Capture the cell that displays the provided text and extract its (x, y) central coordinate. 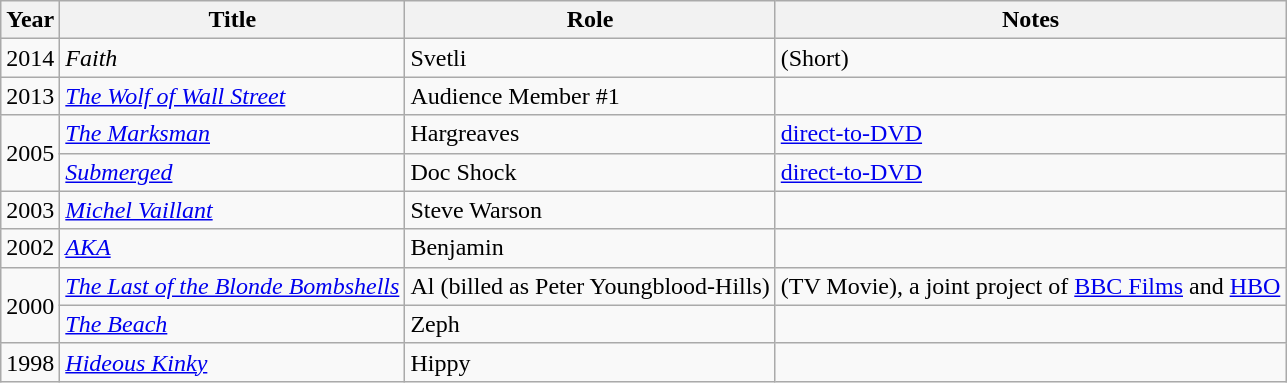
Steve Warson (590, 210)
Svetli (590, 58)
The Beach (232, 324)
Doc Shock (590, 172)
Submerged (232, 172)
Faith (232, 58)
Hideous Kinky (232, 362)
Zeph (590, 324)
(Short) (1030, 58)
2003 (30, 210)
Michel Vaillant (232, 210)
The Wolf of Wall Street (232, 96)
2014 (30, 58)
Hippy (590, 362)
1998 (30, 362)
The Last of the Blonde Bombshells (232, 286)
2005 (30, 153)
Al (billed as Peter Youngblood-Hills) (590, 286)
2013 (30, 96)
Title (232, 20)
AKA (232, 248)
Benjamin (590, 248)
2000 (30, 305)
(TV Movie), a joint project of BBC Films and HBO (1030, 286)
2002 (30, 248)
Year (30, 20)
Role (590, 20)
Notes (1030, 20)
Audience Member #1 (590, 96)
Hargreaves (590, 134)
The Marksman (232, 134)
